Locate the cell with the specified text and output its (X, Y) center coordinate. 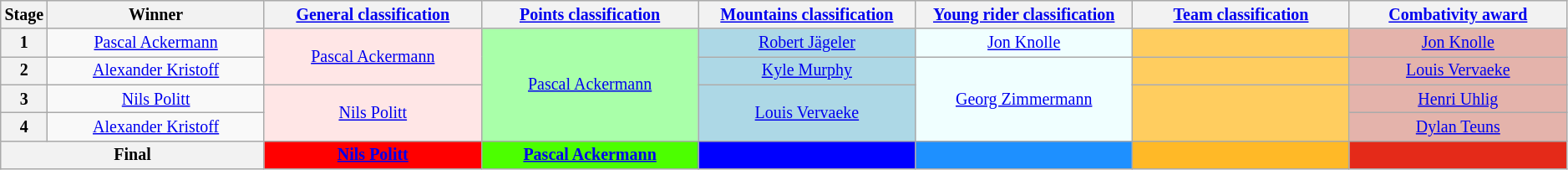
Team classification (1241, 15)
Mountains classification (807, 15)
3 (24, 99)
Robert Jägeler (807, 44)
4 (24, 127)
General classification (373, 15)
Henri Uhlig (1458, 99)
Dylan Teuns (1458, 127)
Points classification (590, 15)
Kyle Murphy (807, 70)
Final (133, 154)
Georg Zimmermann (1024, 99)
Combativity award (1458, 15)
Stage (24, 15)
Winner (156, 15)
2 (24, 70)
1 (24, 44)
Young rider classification (1024, 15)
